For the text-containing cell, return its midpoint in [X, Y] coordinate format. 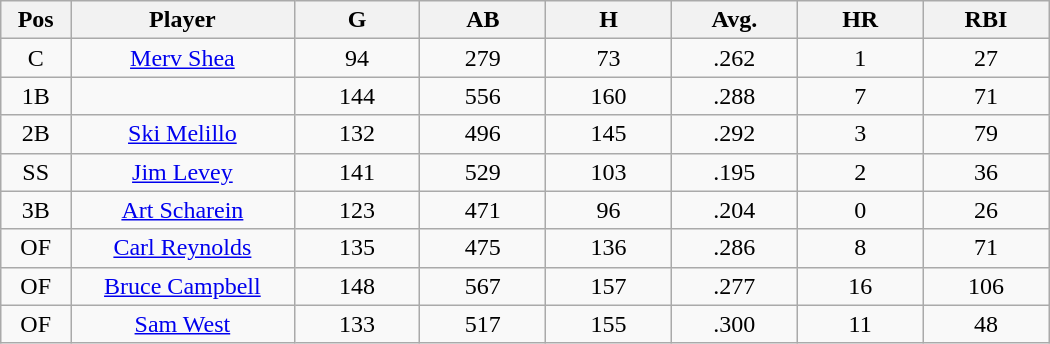
0 [860, 210]
103 [609, 172]
1B [36, 96]
Jim Levey [183, 172]
1 [860, 58]
SS [36, 172]
.292 [734, 134]
.195 [734, 172]
.288 [734, 96]
160 [609, 96]
Sam West [183, 324]
Ski Melillo [183, 134]
11 [860, 324]
145 [609, 134]
Bruce Campbell [183, 286]
517 [483, 324]
HR [860, 20]
7 [860, 96]
2 [860, 172]
123 [357, 210]
Art Scharein [183, 210]
Avg. [734, 20]
135 [357, 248]
141 [357, 172]
475 [483, 248]
8 [860, 248]
133 [357, 324]
106 [986, 286]
H [609, 20]
73 [609, 58]
.277 [734, 286]
26 [986, 210]
94 [357, 58]
.300 [734, 324]
155 [609, 324]
3 [860, 134]
C [36, 58]
279 [483, 58]
556 [483, 96]
AB [483, 20]
RBI [986, 20]
16 [860, 286]
Carl Reynolds [183, 248]
96 [609, 210]
79 [986, 134]
529 [483, 172]
3B [36, 210]
Player [183, 20]
567 [483, 286]
.262 [734, 58]
.204 [734, 210]
132 [357, 134]
G [357, 20]
157 [609, 286]
.286 [734, 248]
2B [36, 134]
148 [357, 286]
496 [483, 134]
Merv Shea [183, 58]
27 [986, 58]
48 [986, 324]
36 [986, 172]
136 [609, 248]
471 [483, 210]
Pos [36, 20]
144 [357, 96]
